Output the (x, y) coordinate of the center of the cell containing the given text.  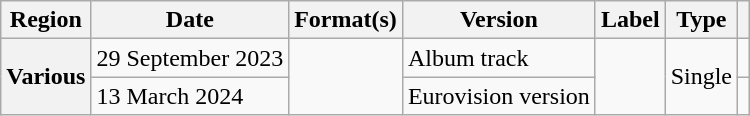
Format(s) (346, 20)
Date (190, 20)
Version (498, 20)
Type (701, 20)
Single (701, 77)
Various (46, 77)
Region (46, 20)
Label (630, 20)
Eurovision version (498, 96)
29 September 2023 (190, 58)
Album track (498, 58)
13 March 2024 (190, 96)
